Locate the cell with the specified text and output its (x, y) center coordinate. 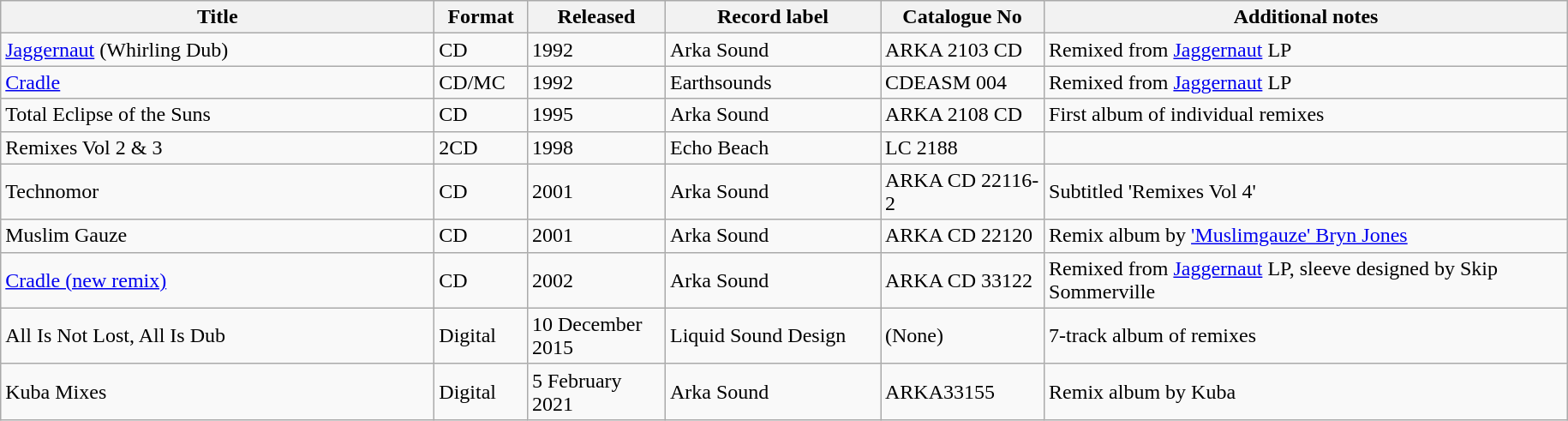
All Is Not Lost, All Is Dub (218, 336)
5 February 2021 (596, 391)
Additional notes (1306, 17)
Record label (773, 17)
Remixes Vol 2 & 3 (218, 147)
ARKA 2103 CD (963, 50)
(None) (963, 336)
ARKA CD 22116-2 (963, 192)
Jaggernaut (Whirling Dub) (218, 50)
Total Eclipse of the Suns (218, 115)
Released (596, 17)
CDEASM 004 (963, 82)
Technomor (218, 192)
CD/MC (482, 82)
Liquid Sound Design (773, 336)
Echo Beach (773, 147)
Remix album by Kuba (1306, 391)
ARKA33155 (963, 391)
ARKA 2108 CD (963, 115)
Cradle (new remix) (218, 280)
First album of individual remixes (1306, 115)
Title (218, 17)
Format (482, 17)
Subtitled 'Remixes Vol 4' (1306, 192)
ARKA CD 33122 (963, 280)
1995 (596, 115)
LC 2188 (963, 147)
7-track album of remixes (1306, 336)
Muslim Gauze (218, 236)
10 December 2015 (596, 336)
2CD (482, 147)
Kuba Mixes (218, 391)
Remix album by 'Muslimgauze' Bryn Jones (1306, 236)
ARKA CD 22120 (963, 236)
2002 (596, 280)
Cradle (218, 82)
Remixed from Jaggernaut LP, sleeve designed by Skip Sommerville (1306, 280)
Catalogue No (963, 17)
1998 (596, 147)
Earthsounds (773, 82)
